Return (X, Y) of the center of cell containing provided text 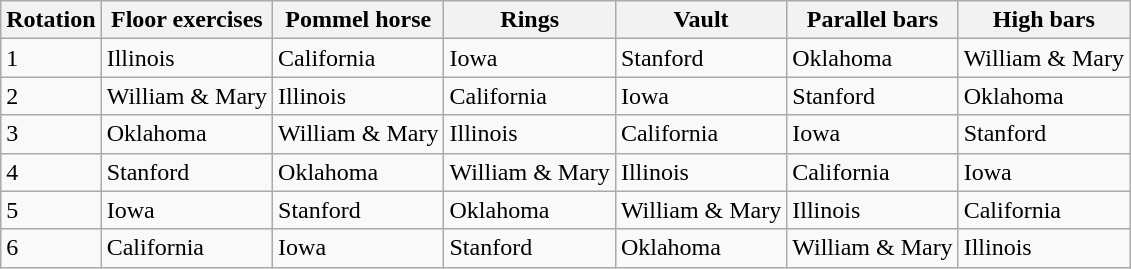
Floor exercises (186, 20)
Vault (700, 20)
2 (51, 96)
High bars (1044, 20)
Rotation (51, 20)
4 (51, 172)
Parallel bars (872, 20)
3 (51, 134)
Rings (530, 20)
5 (51, 210)
6 (51, 248)
Pommel horse (358, 20)
1 (51, 58)
